For the text-containing cell, return its midpoint in [X, Y] coordinate format. 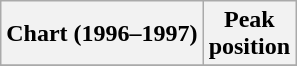
Chart (1996–1997) [102, 34]
Peakposition [249, 34]
